Provide the [x, y] coordinate of the cell's center where the given text is located.  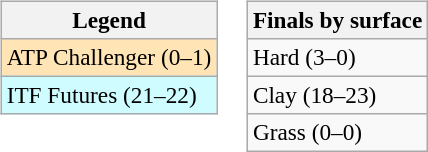
ATP Challenger (0–1) [108, 57]
Finals by surface [337, 20]
Clay (18–23) [337, 95]
Legend [108, 20]
ITF Futures (21–22) [108, 95]
Grass (0–0) [337, 133]
Hard (3–0) [337, 57]
